Return (X, Y) of the center of cell containing provided text 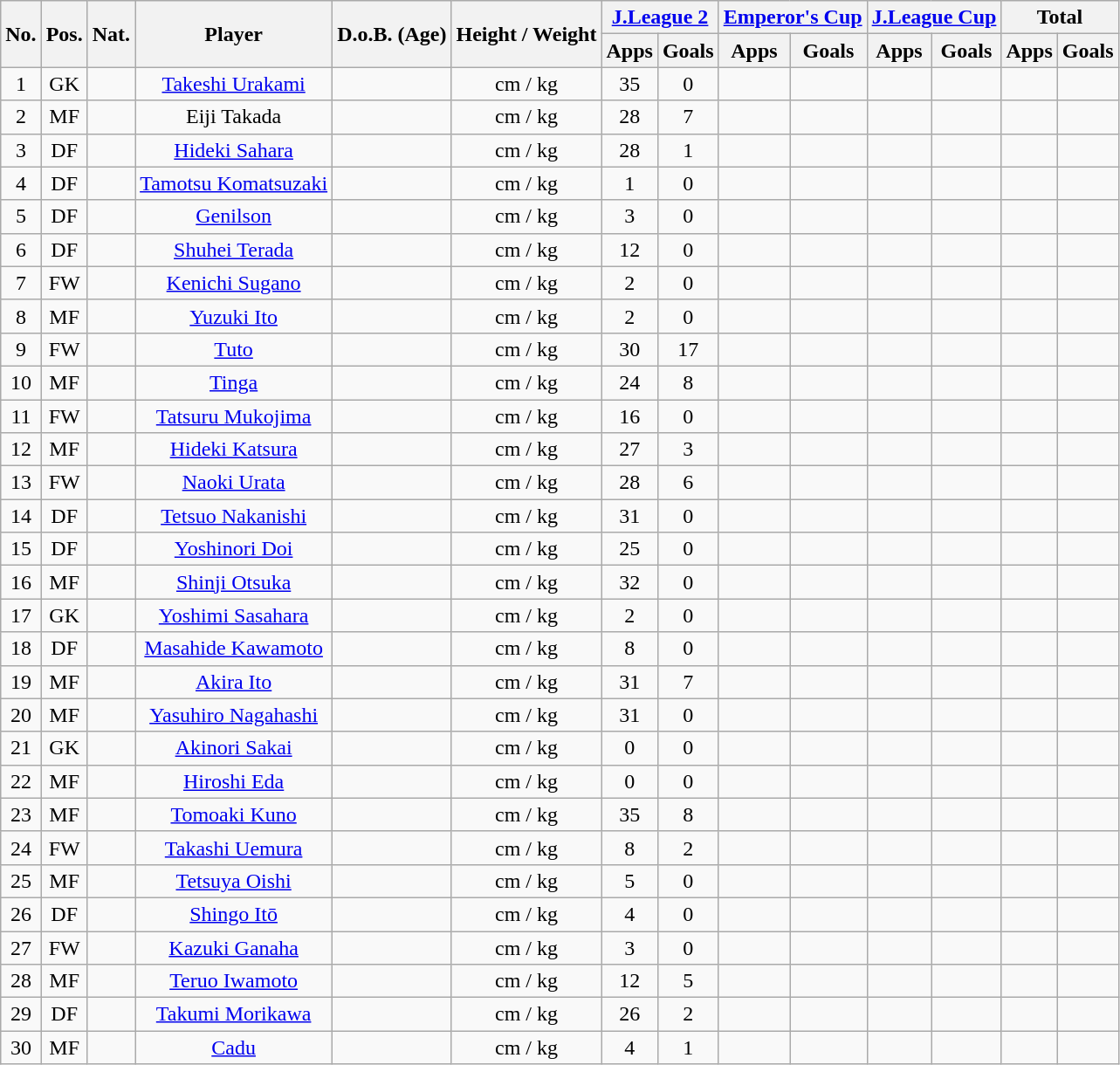
Hideki Katsura (234, 450)
29 (21, 1014)
Genilson (234, 216)
Kazuki Ganaha (234, 947)
Emperor's Cup (793, 17)
J.League 2 (660, 17)
Shuhei Terada (234, 250)
15 (21, 549)
Masahide Kawamoto (234, 649)
11 (21, 416)
Akinori Sakai (234, 748)
32 (629, 582)
Takashi Uemura (234, 848)
Pos. (65, 34)
Yoshinori Doi (234, 549)
Hideki Sahara (234, 150)
Player (234, 34)
Nat. (111, 34)
23 (21, 814)
Shinji Otsuka (234, 582)
Cadu (234, 1048)
Yoshimi Sasahara (234, 615)
Tetsuya Oishi (234, 881)
Takumi Morikawa (234, 1014)
20 (21, 715)
9 (21, 349)
21 (21, 748)
Teruo Iwamoto (234, 981)
D.o.B. (Age) (392, 34)
10 (21, 382)
Yuzuki Ito (234, 316)
Tomoaki Kuno (234, 814)
No. (21, 34)
Hiroshi Eda (234, 781)
Takeshi Urakami (234, 84)
Tatsuru Mukojima (234, 416)
Akira Ito (234, 682)
13 (21, 483)
Eiji Takada (234, 117)
Yasuhiro Nagahashi (234, 715)
Naoki Urata (234, 483)
Shingo Itō (234, 914)
18 (21, 649)
Tetsuo Nakanishi (234, 516)
19 (21, 682)
J.League Cup (934, 17)
Tamotsu Komatsuzaki (234, 183)
14 (21, 516)
22 (21, 781)
Total (1060, 17)
Kenichi Sugano (234, 283)
Tuto (234, 349)
Height / Weight (526, 34)
Tinga (234, 382)
